Determine the (x, y) coordinate at the center of the cell enclosing the given text.  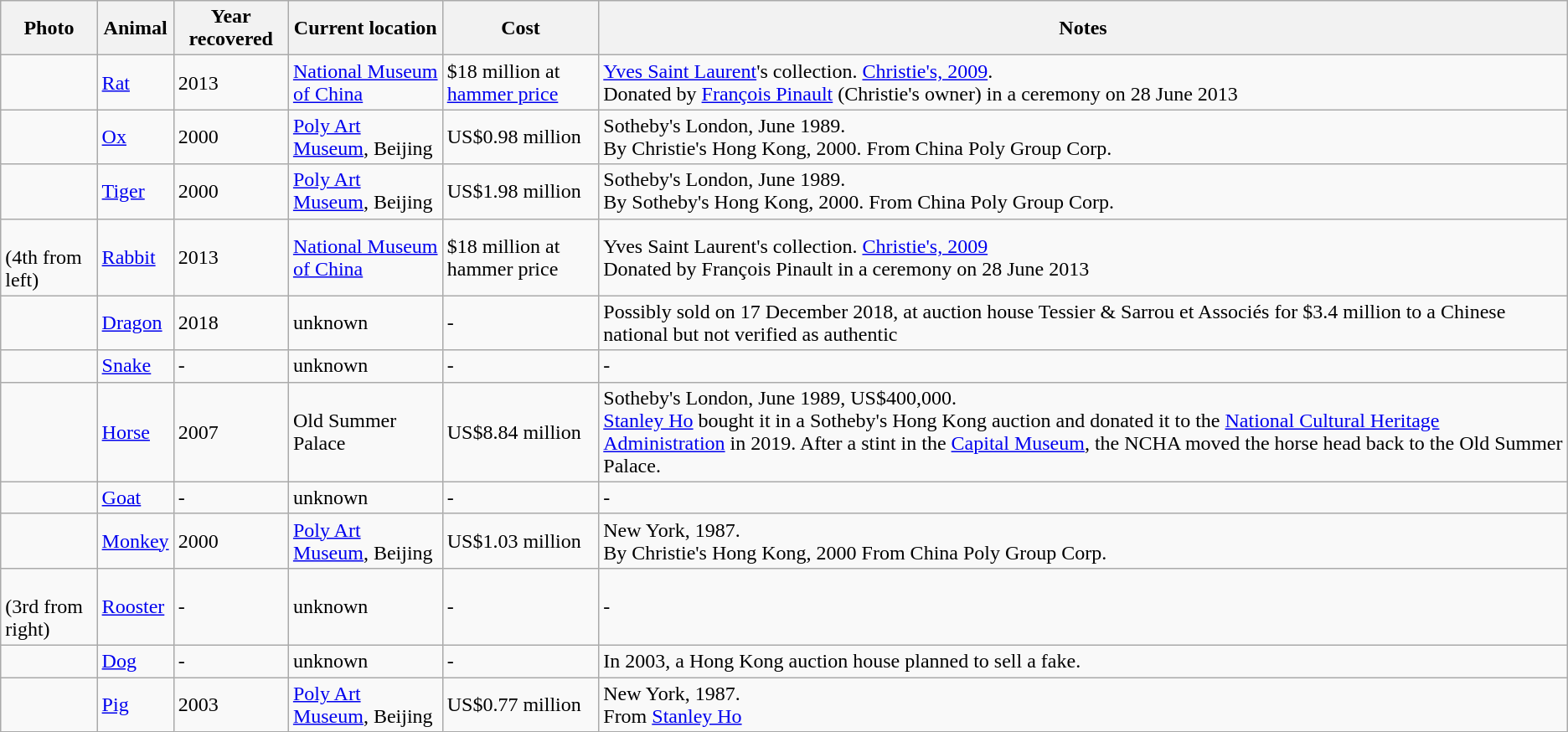
Animal (136, 28)
Rabbit (136, 257)
Yves Saint Laurent's collection. Christie's, 2009.Donated by François Pinault (Christie's owner) in a ceremony on 28 June 2013 (1083, 82)
2003 (231, 704)
Horse (136, 432)
Sotheby's London, June 1989.By Christie's Hong Kong, 2000. From China Poly Group Corp. (1083, 137)
Possibly sold on 17 December 2018, at auction house Tessier & Sarrou et Associés for $3.4 million to a Chinese national but not verified as authentic (1083, 323)
Photo (49, 28)
Yves Saint Laurent's collection. Christie's, 2009Donated by François Pinault in a ceremony on 28 June 2013 (1083, 257)
US$1.98 million (521, 191)
Dog (136, 661)
Ox (136, 137)
New York, 1987.From Stanley Ho (1083, 704)
Sotheby's London, June 1989.By Sotheby's Hong Kong, 2000. From China Poly Group Corp. (1083, 191)
US$0.77 million (521, 704)
In 2003, a Hong Kong auction house planned to sell a fake. (1083, 661)
2007 (231, 432)
(3rd from right) (49, 606)
US$0.98 million (521, 137)
Tiger (136, 191)
Rooster (136, 606)
US$8.84 million (521, 432)
(4th from left) (49, 257)
US$1.03 million (521, 541)
Goat (136, 497)
Year recovered (231, 28)
Rat (136, 82)
New York, 1987.By Christie's Hong Kong, 2000 From China Poly Group Corp. (1083, 541)
Current location (365, 28)
2018 (231, 323)
Dragon (136, 323)
Cost (521, 28)
Notes (1083, 28)
Pig (136, 704)
Monkey (136, 541)
Old Summer Palace (365, 432)
Snake (136, 366)
